Detect which cell encompasses the target text, then output its (X, Y) center coordinate. 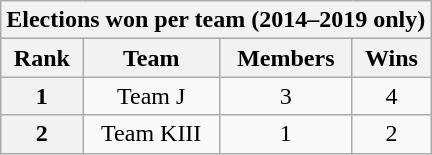
Rank (42, 58)
3 (286, 96)
4 (391, 96)
Elections won per team (2014–2019 only) (216, 20)
Wins (391, 58)
Team J (151, 96)
Members (286, 58)
Team (151, 58)
Team KIII (151, 134)
